Extract the (X, Y) coordinate from the center of the cell holding the provided text.  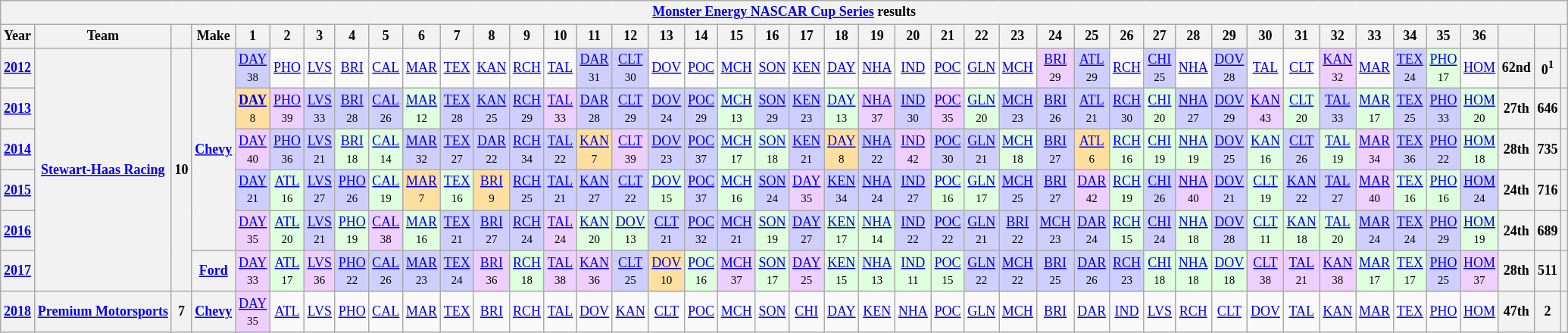
4 (351, 36)
CLT29 (630, 109)
KEN23 (807, 109)
KAN27 (595, 190)
MCH21 (736, 231)
34 (1410, 36)
SON29 (773, 109)
MCH13 (736, 109)
DAR31 (595, 68)
DAR24 (1092, 231)
CLT19 (1266, 190)
KAN32 (1338, 68)
CLT30 (630, 68)
DOV25 (1229, 149)
DAY27 (807, 231)
14 (701, 36)
511 (1548, 271)
SON24 (773, 190)
DAR (1092, 312)
TEX17 (1410, 271)
Premium Motorsports (103, 312)
RCH34 (527, 149)
RCH30 (1127, 109)
RCH24 (527, 231)
BRI9 (492, 190)
TEX36 (1410, 149)
NHA40 (1193, 190)
Ford (214, 271)
CHI26 (1159, 190)
BRI25 (1055, 271)
PHO29 (1444, 231)
GLN17 (982, 190)
8 (492, 36)
12 (630, 36)
KAN18 (1301, 231)
ATL21 (1092, 109)
MAR24 (1375, 231)
MAR23 (422, 271)
DAY40 (253, 149)
POC32 (701, 231)
TAL22 (560, 149)
NHA27 (1193, 109)
2015 (18, 190)
16 (773, 36)
35 (1444, 36)
CAL38 (386, 231)
5 (386, 36)
2016 (18, 231)
DAR22 (492, 149)
MCH18 (1018, 149)
30 (1266, 36)
DOV10 (667, 271)
ATL (288, 312)
SON18 (773, 149)
MCH17 (736, 149)
HOM19 (1480, 231)
MCH16 (736, 190)
TAL27 (1338, 190)
25 (1092, 36)
22 (982, 36)
DOV24 (667, 109)
RCH15 (1127, 231)
CHI (807, 312)
9 (527, 36)
21 (948, 36)
PHO17 (1444, 68)
2013 (18, 109)
DOV13 (630, 231)
GLN20 (982, 109)
689 (1548, 231)
POC30 (948, 149)
CHI25 (1159, 68)
DOV18 (1229, 271)
NHA37 (877, 109)
CHI24 (1159, 231)
PHO26 (351, 190)
MCH22 (1018, 271)
RCH29 (527, 109)
DAY13 (842, 109)
SON17 (773, 271)
KEN15 (842, 271)
CHI20 (1159, 109)
CLT22 (630, 190)
IND11 (913, 271)
BRI18 (351, 149)
CHI18 (1159, 271)
NHA14 (877, 231)
MAR40 (1375, 190)
LVS36 (320, 271)
3 (320, 36)
TAL24 (560, 231)
RCH19 (1127, 190)
KAN43 (1266, 109)
26 (1127, 36)
DAR26 (1092, 271)
CLT20 (1301, 109)
NHA19 (1193, 149)
MAR7 (422, 190)
11 (595, 36)
IND27 (913, 190)
HOM24 (1480, 190)
RCH23 (1127, 271)
29 (1229, 36)
BRI28 (351, 109)
19 (877, 36)
POC22 (948, 231)
KAN7 (595, 149)
DAY38 (253, 68)
RCH25 (527, 190)
NHA22 (877, 149)
KEN17 (842, 231)
PHO16 (1444, 190)
PHO36 (288, 149)
LVS33 (320, 109)
POC35 (948, 109)
28 (1193, 36)
KAN22 (1301, 190)
01 (1548, 68)
Team (103, 36)
BRI29 (1055, 68)
DAY33 (253, 271)
RCH18 (527, 271)
TEX21 (457, 231)
DOV29 (1229, 109)
2014 (18, 149)
24 (1055, 36)
2018 (18, 312)
BRI36 (492, 271)
KEN34 (842, 190)
TEX28 (457, 109)
CLT26 (1301, 149)
ATL29 (1092, 68)
TAL19 (1338, 149)
18 (842, 36)
PHO33 (1444, 109)
735 (1548, 149)
23 (1018, 36)
NHA13 (877, 271)
Year (18, 36)
IND22 (913, 231)
31 (1301, 36)
MAR12 (422, 109)
Make (214, 36)
SON19 (773, 231)
20 (913, 36)
DAY21 (253, 190)
KEN21 (807, 149)
646 (1548, 109)
NHA24 (877, 190)
CLT38 (1266, 271)
ATL17 (288, 271)
15 (736, 36)
13 (667, 36)
CLT11 (1266, 231)
LVS27 (320, 190)
17 (807, 36)
1 (253, 36)
CLT39 (630, 149)
DAY25 (807, 271)
33 (1375, 36)
Stewart-Haas Racing (103, 170)
DOV23 (667, 149)
CLT21 (667, 231)
CHI19 (1159, 149)
CAL19 (386, 190)
27th (1516, 109)
KAN20 (595, 231)
716 (1548, 190)
TEX25 (1410, 109)
HOM20 (1480, 109)
62nd (1516, 68)
RCH16 (1127, 149)
IND30 (913, 109)
MCH37 (736, 271)
6 (422, 36)
BRI26 (1055, 109)
47th (1516, 312)
32 (1338, 36)
DOV15 (667, 190)
KAN36 (595, 271)
27 (1159, 36)
IND42 (913, 149)
MAR32 (422, 149)
ATL6 (1092, 149)
2012 (18, 68)
ATL16 (288, 190)
DOV21 (1229, 190)
POC29 (701, 109)
HOM18 (1480, 149)
KAN38 (1338, 271)
CAL14 (386, 149)
KAN25 (492, 109)
POC15 (948, 271)
GLN22 (982, 271)
PHO25 (1444, 271)
TEX27 (457, 149)
MAR16 (422, 231)
CLT25 (630, 271)
TAL38 (560, 271)
36 (1480, 36)
PHO19 (351, 231)
KAN16 (1266, 149)
MCH25 (1018, 190)
BRI22 (1018, 231)
DAR42 (1092, 190)
MAR34 (1375, 149)
PHO39 (288, 109)
DAR28 (595, 109)
TAL20 (1338, 231)
2017 (18, 271)
HOM37 (1480, 271)
Monster Energy NASCAR Cup Series results (785, 12)
ATL20 (288, 231)
